Detect which cell encompasses the target text, then output its (X, Y) center coordinate. 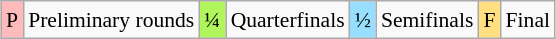
½ (363, 20)
Semifinals (427, 20)
Preliminary rounds (111, 20)
Quarterfinals (288, 20)
Final (528, 20)
P (12, 20)
¼ (212, 20)
F (489, 20)
